Output the (x, y) coordinate of the center of the cell containing the given text.  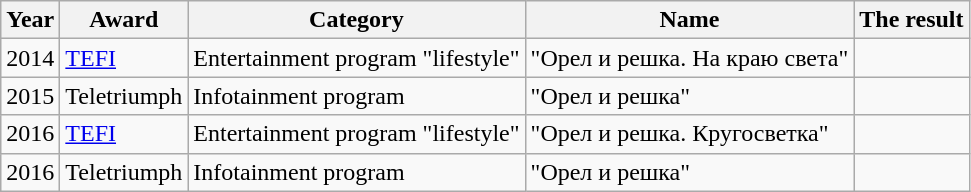
Category (356, 20)
Name (690, 20)
2014 (30, 58)
Year (30, 20)
"Орел и решка. На краю света" (690, 58)
2015 (30, 96)
"Орел и решка. Кругосветка" (690, 134)
Award (124, 20)
The result (912, 20)
